Capture the cell that displays the provided text and extract its [X, Y] central coordinate. 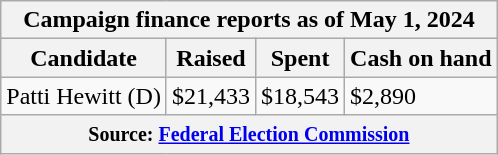
$21,433 [210, 96]
Campaign finance reports as of May 1, 2024 [249, 20]
$18,543 [300, 96]
Cash on hand [421, 58]
Candidate [84, 58]
Source: Federal Election Commission [249, 134]
$2,890 [421, 96]
Spent [300, 58]
Patti Hewitt (D) [84, 96]
Raised [210, 58]
